Determine the (X, Y) coordinate at the center of the cell enclosing the given text.  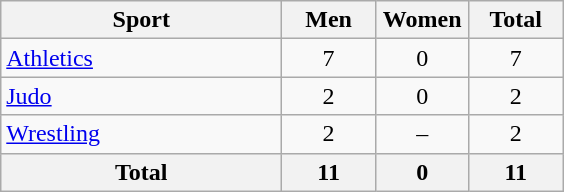
Men (329, 20)
– (422, 134)
Athletics (142, 58)
Wrestling (142, 134)
Judo (142, 96)
Women (422, 20)
Sport (142, 20)
